Pinpoint the cell where the given text exists, returning its (x, y) midpoint coordinate. 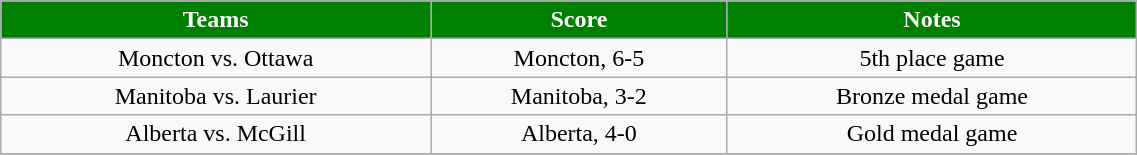
Notes (932, 20)
Bronze medal game (932, 96)
Manitoba, 3-2 (580, 96)
Score (580, 20)
Teams (216, 20)
Moncton, 6-5 (580, 58)
Gold medal game (932, 134)
Moncton vs. Ottawa (216, 58)
Manitoba vs. Laurier (216, 96)
5th place game (932, 58)
Alberta vs. McGill (216, 134)
Alberta, 4-0 (580, 134)
